Pinpoint the cell where the given text exists, returning its [x, y] midpoint coordinate. 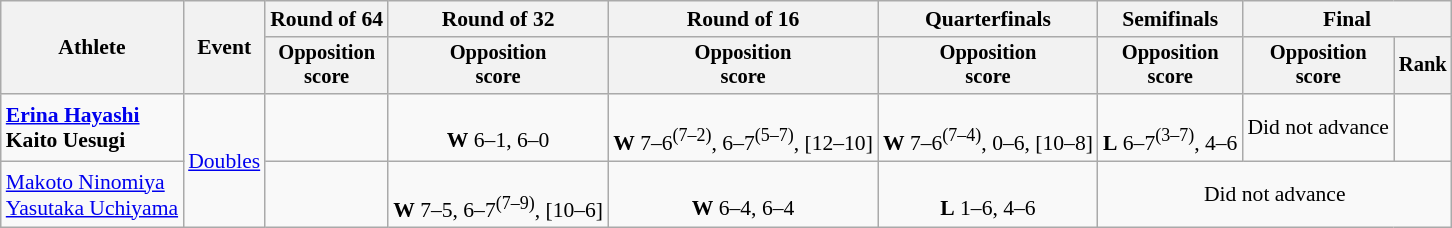
L 1–6, 4–6 [988, 194]
Semifinals [1170, 19]
L 6–7(3–7), 4–6 [1170, 128]
W 7–6(7–4), 0–6, [10–8] [988, 128]
Event [224, 48]
W 7–5, 6–7(7–9), [10–6] [498, 194]
Athlete [92, 48]
W 6–4, 6–4 [743, 194]
Rank [1423, 66]
Erina HayashiKaito Uesugi [92, 128]
Final [1346, 19]
W 7–6(7–2), 6–7(5–7), [12–10] [743, 128]
Doubles [224, 161]
Round of 64 [326, 19]
Quarterfinals [988, 19]
Makoto NinomiyaYasutaka Uchiyama [92, 194]
Round of 32 [498, 19]
W 6–1, 6–0 [498, 128]
Round of 16 [743, 19]
